Extract the (X, Y) coordinate from the center of the cell holding the provided text.  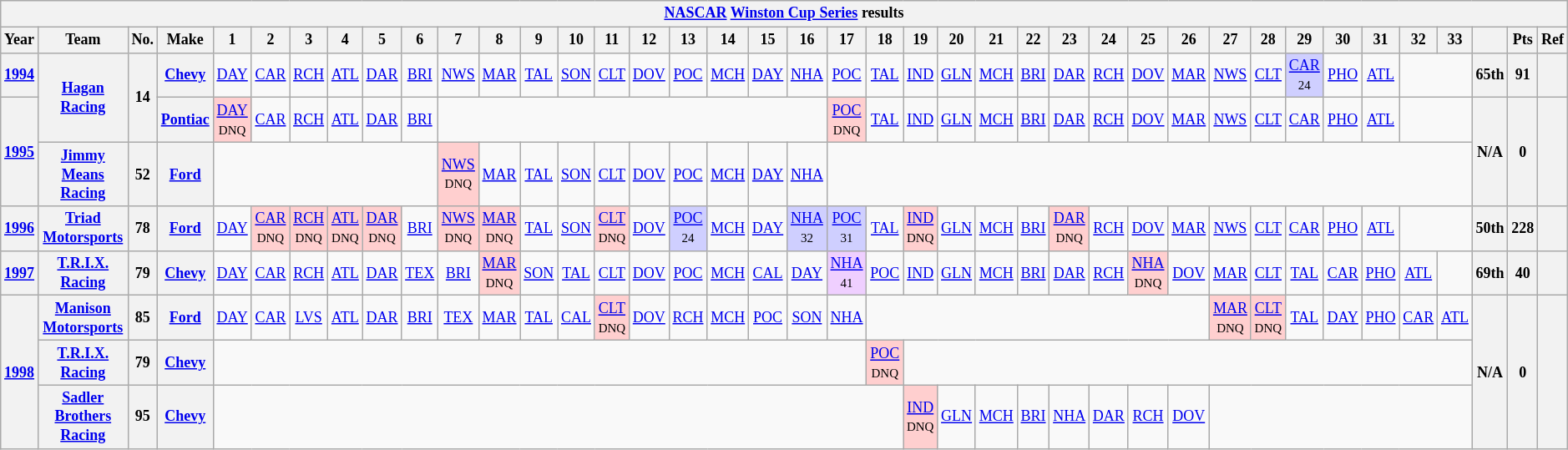
DAYDNQ (232, 120)
29 (1304, 40)
NHA32 (807, 229)
RCHDNQ (309, 229)
33 (1455, 40)
Sadler Brothers Racing (83, 417)
1995 (20, 152)
7 (459, 40)
Hagan Racing (83, 97)
1 (232, 40)
8 (499, 40)
21 (996, 40)
18 (885, 40)
17 (847, 40)
31 (1381, 40)
NHADNQ (1148, 273)
2 (271, 40)
12 (649, 40)
1998 (20, 372)
69th (1490, 273)
65th (1490, 75)
78 (142, 229)
50th (1490, 229)
28 (1267, 40)
1996 (20, 229)
NASCAR Winston Cup Series results (784, 13)
1997 (20, 273)
11 (611, 40)
Triad Motorsports (83, 229)
24 (1109, 40)
4 (346, 40)
1994 (20, 75)
10 (576, 40)
CAR24 (1304, 75)
Pts (1523, 40)
POC31 (847, 229)
Pontiac (185, 120)
CARDNQ (271, 229)
POC24 (688, 229)
6 (420, 40)
Team (83, 40)
Ref (1553, 40)
91 (1523, 75)
52 (142, 174)
23 (1070, 40)
Jimmy Means Racing (83, 174)
13 (688, 40)
32 (1419, 40)
15 (768, 40)
3 (309, 40)
27 (1231, 40)
NHA41 (847, 273)
40 (1523, 273)
26 (1189, 40)
25 (1148, 40)
9 (539, 40)
ATLDNQ (346, 229)
LVS (309, 318)
19 (920, 40)
Make (185, 40)
No. (142, 40)
16 (807, 40)
Manison Motorsports (83, 318)
22 (1034, 40)
Year (20, 40)
5 (382, 40)
95 (142, 417)
30 (1343, 40)
85 (142, 318)
228 (1523, 229)
20 (957, 40)
